Return the (X, Y) coordinate for the center point of the cell that contains the specified text.  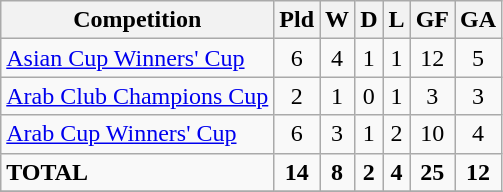
GA (478, 20)
D (369, 20)
Pld (297, 20)
GF (432, 20)
14 (297, 172)
8 (338, 172)
Competition (138, 20)
Arab Club Champions Cup (138, 96)
TOTAL (138, 172)
L (396, 20)
Asian Cup Winners' Cup (138, 58)
W (338, 20)
Arab Cup Winners' Cup (138, 134)
5 (478, 58)
25 (432, 172)
0 (369, 96)
10 (432, 134)
